Return (x, y) of the center of cell containing provided text 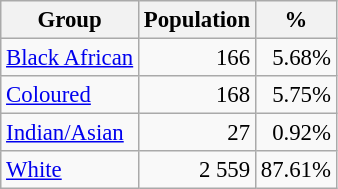
87.61% (296, 170)
% (296, 20)
2 559 (196, 170)
Population (196, 20)
5.75% (296, 95)
Black African (70, 58)
Coloured (70, 95)
0.92% (296, 133)
166 (196, 58)
White (70, 170)
Indian/Asian (70, 133)
Group (70, 20)
27 (196, 133)
168 (196, 95)
5.68% (296, 58)
